Detect which cell encompasses the target text, then output its [x, y] center coordinate. 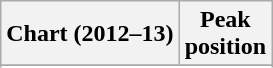
Chart (2012–13) [90, 34]
Peakposition [225, 34]
